Find where the given text appears and provide that cell's center as (x, y) coordinate. 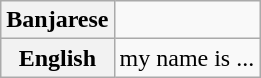
English (58, 58)
my name is ... (187, 58)
Banjarese (58, 20)
